Search for the cell housing the specified text and yield its [x, y] center coordinate. 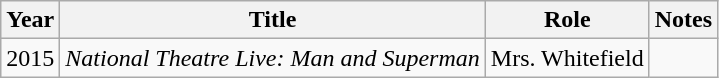
2015 [30, 58]
Notes [683, 20]
Title [272, 20]
National Theatre Live: Man and Superman [272, 58]
Mrs. Whitefield [567, 58]
Year [30, 20]
Role [567, 20]
